Output the [x, y] coordinate of the center of the cell containing the given text.  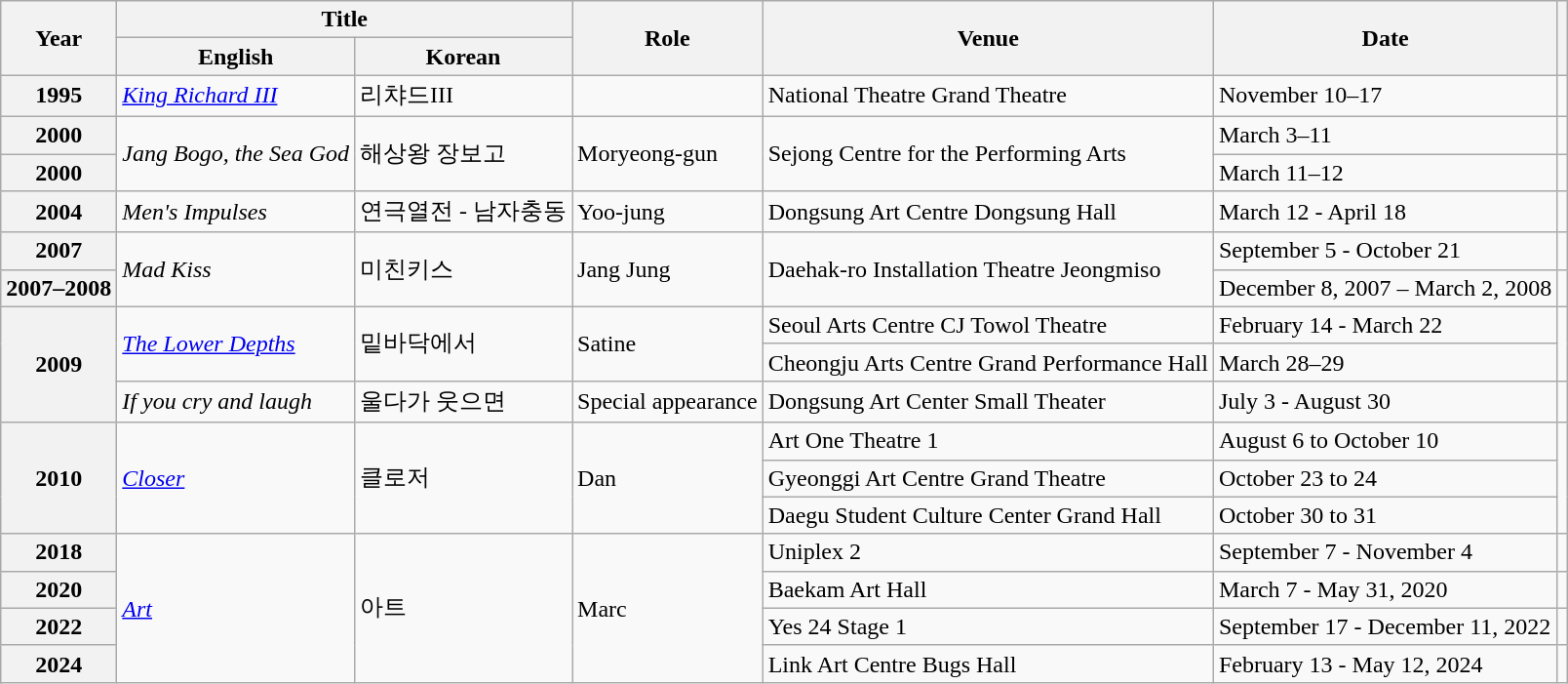
February 13 - May 12, 2024 [1385, 664]
Dongsung Art Centre Dongsung Hall [988, 213]
Cheongju Arts Centre Grand Performance Hall [988, 362]
August 6 to October 10 [1385, 441]
Special appearance [668, 402]
September 7 - November 4 [1385, 552]
밑바닥에서 [462, 343]
2007 [59, 251]
Mad Kiss [236, 269]
Men's Impulses [236, 213]
2022 [59, 626]
March 3–11 [1385, 135]
연극열전 - 남자충동 [462, 213]
2024 [59, 664]
English [236, 57]
Venue [988, 38]
Daehak-ro Installation Theatre Jeongmiso [988, 269]
Moryeong-gun [668, 153]
Title [345, 20]
Korean [462, 57]
2009 [59, 365]
Jang Bogo, the Sea God [236, 153]
2010 [59, 478]
Date [1385, 38]
Sejong Centre for the Performing Arts [988, 153]
Dan [668, 478]
Daegu Student Culture Center Grand Hall [988, 515]
July 3 - August 30 [1385, 402]
December 8, 2007 – March 2, 2008 [1385, 288]
Yoo-jung [668, 213]
Satine [668, 343]
2004 [59, 213]
Yes 24 Stage 1 [988, 626]
The Lower Depths [236, 343]
미친키스 [462, 269]
Role [668, 38]
2007–2008 [59, 288]
해상왕 장보고 [462, 153]
March 12 - April 18 [1385, 213]
Art One Theatre 1 [988, 441]
2018 [59, 552]
Link Art Centre Bugs Hall [988, 664]
September 17 - December 11, 2022 [1385, 626]
If you cry and laugh [236, 402]
Uniplex 2 [988, 552]
2020 [59, 589]
March 28–29 [1385, 362]
September 5 - October 21 [1385, 251]
Closer [236, 478]
March 7 - May 31, 2020 [1385, 589]
King Richard III [236, 96]
October 30 to 31 [1385, 515]
리챠드III [462, 96]
울다가 웃으면 [462, 402]
1995 [59, 96]
February 14 - March 22 [1385, 325]
Seoul Arts Centre CJ Towol Theatre [988, 325]
Gyeonggi Art Centre Grand Theatre [988, 478]
National Theatre Grand Theatre [988, 96]
November 10–17 [1385, 96]
Marc [668, 608]
October 23 to 24 [1385, 478]
Year [59, 38]
Art [236, 608]
Baekam Art Hall [988, 589]
클로저 [462, 478]
Dongsung Art Center Small Theater [988, 402]
March 11–12 [1385, 173]
Jang Jung [668, 269]
아트 [462, 608]
